For the text-containing cell, return its midpoint in (x, y) coordinate format. 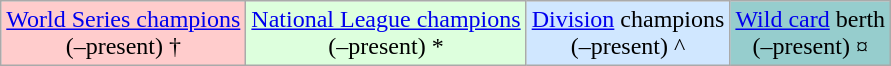
Wild card berth(–present) ¤ (810, 34)
National League champions(–present) * (386, 34)
World Series champions(–present) † (124, 34)
Division champions(–present) ^ (628, 34)
